Determine the [X, Y] coordinate at the center of the cell enclosing the given text.  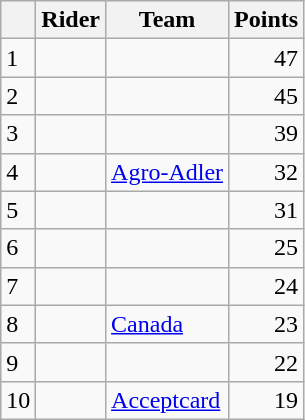
3 [18, 134]
4 [18, 172]
25 [266, 248]
31 [266, 210]
10 [18, 400]
2 [18, 96]
8 [18, 324]
Acceptcard [168, 400]
5 [18, 210]
1 [18, 58]
45 [266, 96]
47 [266, 58]
23 [266, 324]
7 [18, 286]
Points [266, 20]
22 [266, 362]
Team [168, 20]
Rider [71, 20]
32 [266, 172]
24 [266, 286]
Agro-Adler [168, 172]
Canada [168, 324]
6 [18, 248]
19 [266, 400]
9 [18, 362]
39 [266, 134]
